Search for the cell housing the specified text and yield its (x, y) center coordinate. 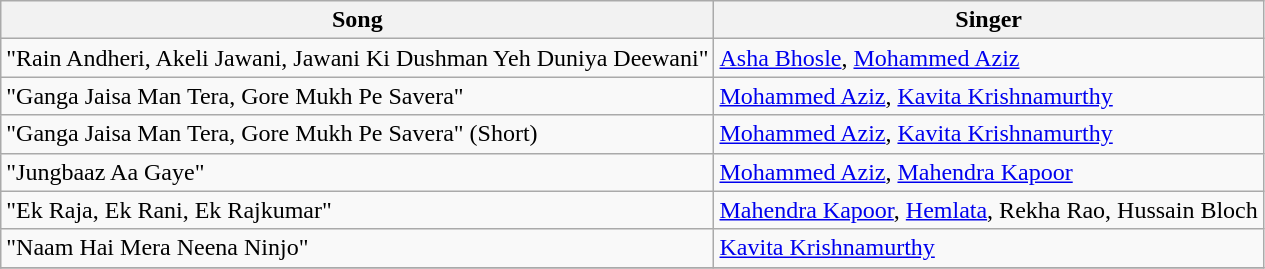
"Ganga Jaisa Man Tera, Gore Mukh Pe Savera" (358, 96)
"Ganga Jaisa Man Tera, Gore Mukh Pe Savera" (Short) (358, 134)
Mahendra Kapoor, Hemlata, Rekha Rao, Hussain Bloch (988, 210)
Singer (988, 20)
"Jungbaaz Aa Gaye" (358, 172)
Asha Bhosle, Mohammed Aziz (988, 58)
Mohammed Aziz, Mahendra Kapoor (988, 172)
Kavita Krishnamurthy (988, 248)
"Rain Andheri, Akeli Jawani, Jawani Ki Dushman Yeh Duniya Deewani" (358, 58)
Song (358, 20)
"Ek Raja, Ek Rani, Ek Rajkumar" (358, 210)
"Naam Hai Mera Neena Ninjo" (358, 248)
